Determine the (x, y) coordinate at the center of the cell enclosing the given text.  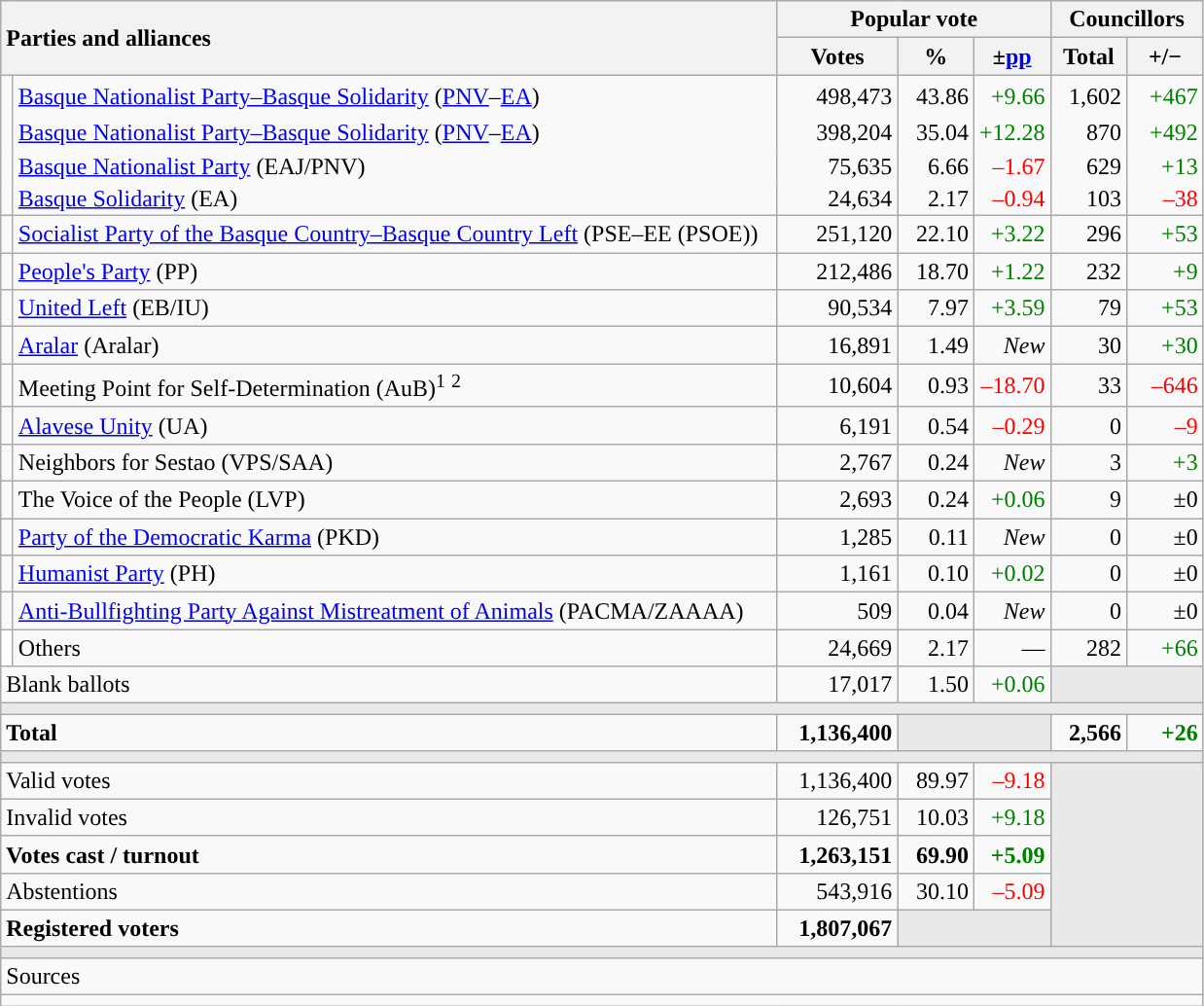
+1.22 (1011, 271)
870 (1089, 133)
232 (1089, 271)
6,191 (837, 425)
–18.70 (1011, 385)
United Left (EB/IU) (395, 308)
24,634 (837, 198)
1,263,151 (837, 854)
296 (1089, 234)
–1.67 (1011, 166)
17,017 (837, 685)
1,285 (837, 537)
The Voice of the People (LVP) (395, 500)
9 (1089, 500)
2,693 (837, 500)
498,473 (837, 95)
–9 (1165, 425)
People's Party (PP) (395, 271)
35.04 (936, 133)
0.10 (936, 574)
Votes (837, 56)
+30 (1165, 345)
282 (1089, 648)
Humanist Party (PH) (395, 574)
+12.28 (1011, 133)
43.86 (936, 95)
1,161 (837, 574)
0.04 (936, 611)
1,807,067 (837, 928)
1.49 (936, 345)
Abstentions (389, 891)
2,566 (1089, 733)
–5.09 (1011, 891)
+9 (1165, 271)
1,602 (1089, 95)
Valid votes (389, 780)
+26 (1165, 733)
Aralar (Aralar) (395, 345)
7.97 (936, 308)
103 (1089, 198)
24,669 (837, 648)
90,534 (837, 308)
10,604 (837, 385)
–38 (1165, 198)
+3 (1165, 462)
Meeting Point for Self-Determination (AuB)1 2 (395, 385)
–646 (1165, 385)
% (936, 56)
±pp (1011, 56)
22.10 (936, 234)
Socialist Party of the Basque Country–Basque Country Left (PSE–EE (PSOE)) (395, 234)
+5.09 (1011, 854)
Neighbors for Sestao (VPS/SAA) (395, 462)
Sources (602, 976)
Anti-Bullfighting Party Against Mistreatment of Animals (PACMA/ZAAAA) (395, 611)
509 (837, 611)
Parties and alliances (389, 38)
Basque Solidarity (EA) (395, 198)
Invalid votes (389, 817)
69.90 (936, 854)
0.54 (936, 425)
89.97 (936, 780)
+467 (1165, 95)
+/− (1165, 56)
2,767 (837, 462)
16,891 (837, 345)
212,486 (837, 271)
— (1011, 648)
Registered voters (389, 928)
251,120 (837, 234)
+13 (1165, 166)
Popular vote (914, 19)
79 (1089, 308)
Basque Nationalist Party (EAJ/PNV) (395, 166)
33 (1089, 385)
Alavese Unity (UA) (395, 425)
Others (395, 648)
6.66 (936, 166)
Blank ballots (389, 685)
398,204 (837, 133)
30.10 (936, 891)
629 (1089, 166)
+0.02 (1011, 574)
Votes cast / turnout (389, 854)
+3.22 (1011, 234)
+9.66 (1011, 95)
3 (1089, 462)
30 (1089, 345)
1.50 (936, 685)
+66 (1165, 648)
+3.59 (1011, 308)
–0.29 (1011, 425)
+9.18 (1011, 817)
Councillors (1126, 19)
10.03 (936, 817)
+492 (1165, 133)
0.11 (936, 537)
75,635 (837, 166)
–0.94 (1011, 198)
543,916 (837, 891)
–9.18 (1011, 780)
126,751 (837, 817)
Party of the Democratic Karma (PKD) (395, 537)
18.70 (936, 271)
0.93 (936, 385)
